Extract the [x, y] coordinate from the center of the cell holding the provided text.  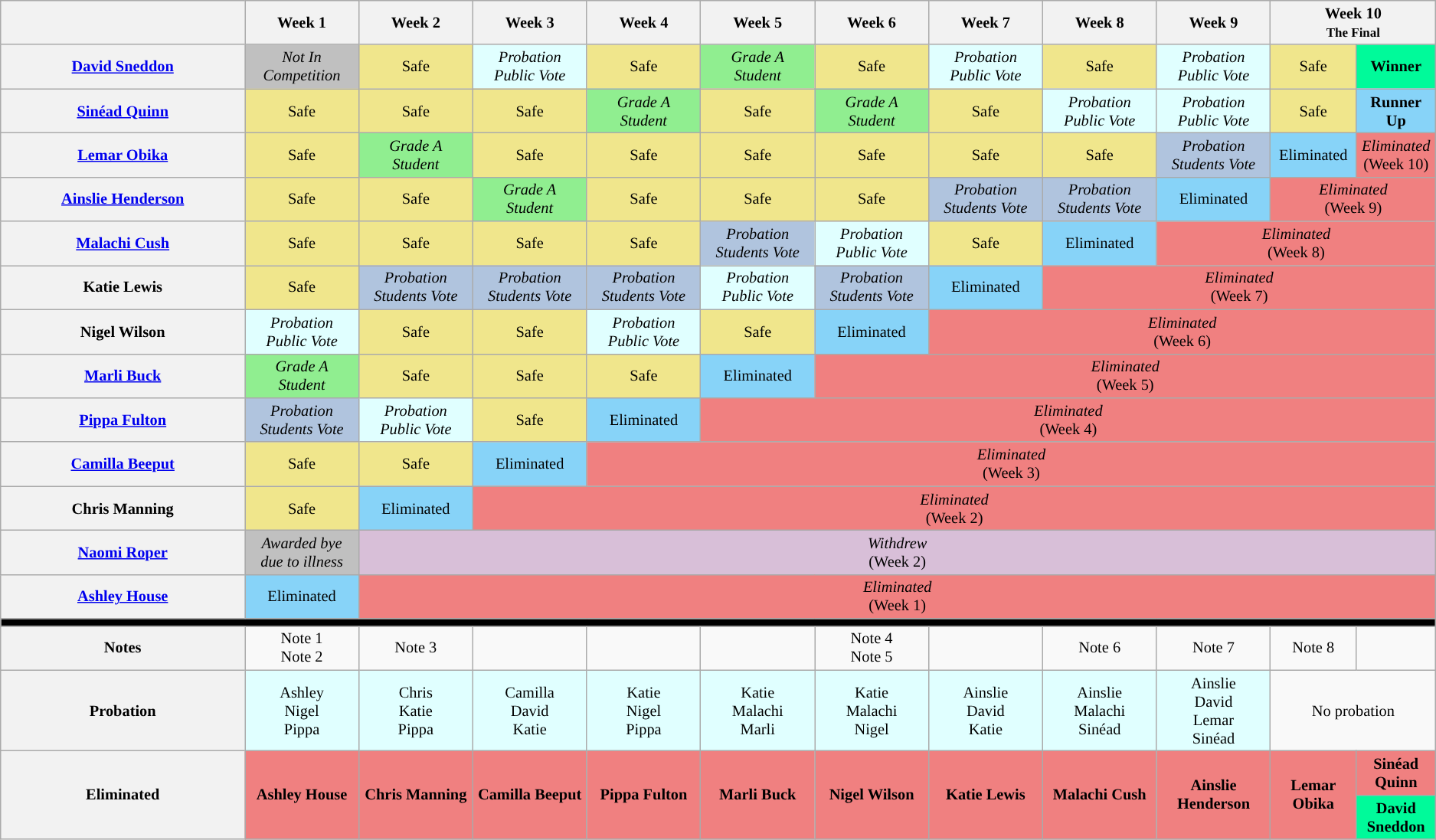
Week 6 [872, 22]
Eliminated(Week 5) [1126, 376]
Eliminated(Week 6) [1182, 332]
Note 7 [1213, 648]
Eliminated (Week 9) [1353, 199]
Naomi Roper [123, 552]
Not InCompetition [302, 67]
AinslieDavidLemarSinéad [1213, 711]
Withdrew(Week 2) [897, 552]
Week 3 [530, 22]
Week 10The Final [1353, 22]
Probation [123, 711]
Eliminated(Week 2) [954, 508]
Note 3 [415, 648]
ChrisKatiePippa [415, 711]
Week 2 [415, 22]
Eliminated(Week 1) [897, 596]
Notes [123, 648]
Eliminated (Week 8) [1296, 244]
Week 8 [1100, 22]
AshleyNigelPippa [302, 711]
No probation [1353, 711]
Note 8 [1313, 648]
Eliminated(Week 7) [1239, 287]
Eliminated (Week 10) [1396, 155]
Week 9 [1213, 22]
CamillaDavidKatie [530, 711]
KatieMalachiNigel [872, 711]
Note 4Note 5 [872, 648]
AinslieMalachiSinéad [1100, 711]
Eliminated(Week 3) [1011, 464]
Eliminated(Week 4) [1068, 420]
Week 5 [758, 22]
Week 4 [643, 22]
Winner [1396, 67]
Week 1 [302, 22]
Note 1Note 2 [302, 648]
Awarded byedue to illness [302, 552]
AinslieDavidKatie [985, 711]
Runner Up [1396, 111]
Week 7 [985, 22]
KatieNigelPippa [643, 711]
Note 6 [1100, 648]
KatieMalachiMarli [758, 711]
